Identify which cell holds the provided text, then report its (x, y) central coordinate. 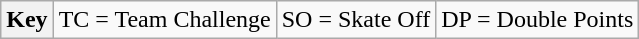
Key (27, 20)
SO = Skate Off (356, 20)
TC = Team Challenge (164, 20)
DP = Double Points (538, 20)
